From the cell containing the given text, extract its center point as [x, y] coordinate. 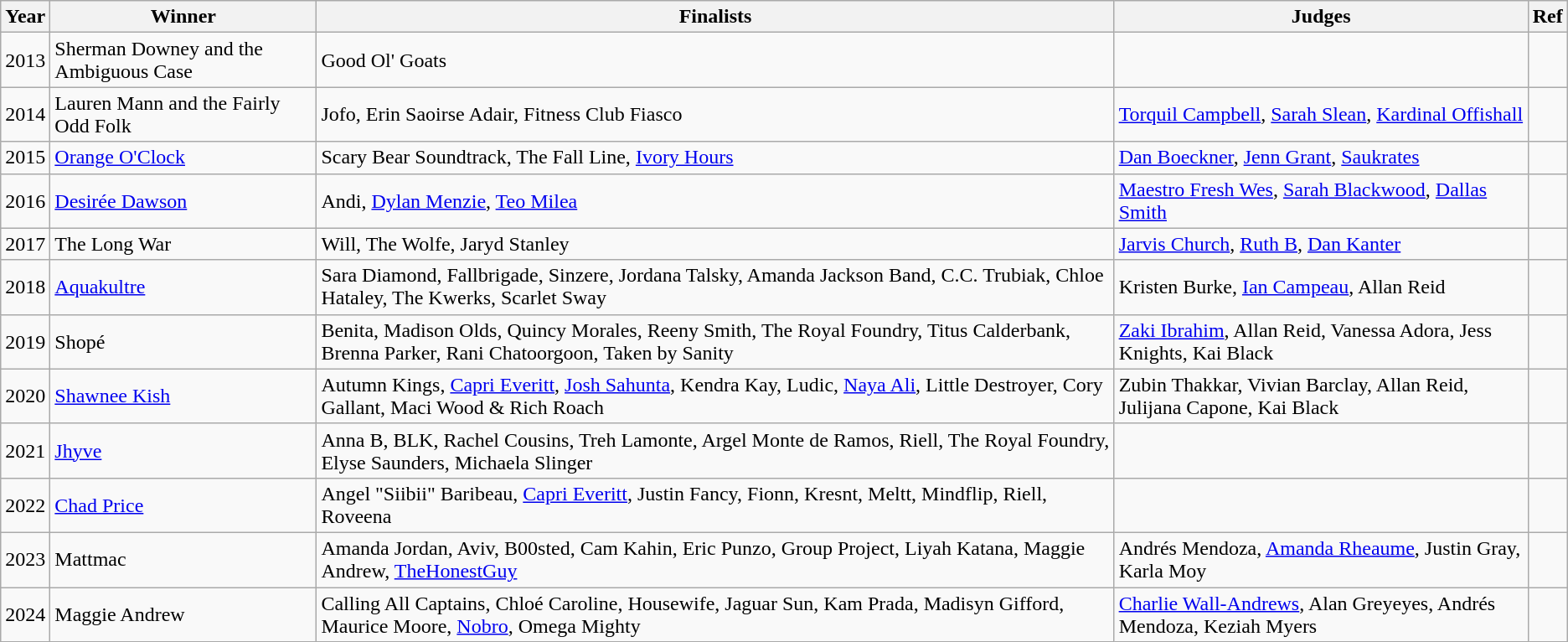
Jarvis Church, Ruth B, Dan Kanter [1321, 244]
2022 [25, 505]
Autumn Kings, Capri Everitt, Josh Sahunta, Kendra Kay, Ludic, Naya Ali, Little Destroyer, Cory Gallant, Maci Wood & Rich Roach [715, 396]
Lauren Mann and the Fairly Odd Folk [183, 114]
Amanda Jordan, Aviv, B00sted, Cam Kahin, Eric Punzo, Group Project, Liyah Katana, Maggie Andrew, TheHonestGuy [715, 560]
2017 [25, 244]
Good Ol' Goats [715, 60]
Ref [1548, 17]
Angel "Siibii" Baribeau, Capri Everitt, Justin Fancy, Fionn, Kresnt, Meltt, Mindflip, Riell, Roveena [715, 505]
2013 [25, 60]
Mattmac [183, 560]
2018 [25, 287]
Judges [1321, 17]
Sherman Downey and the Ambiguous Case [183, 60]
Benita, Madison Olds, Quincy Morales, Reeny Smith, The Royal Foundry, Titus Calderbank, Brenna Parker, Rani Chatoorgoon, Taken by Sanity [715, 342]
Zaki Ibrahim, Allan Reid, Vanessa Adora, Jess Knights, Kai Black [1321, 342]
2023 [25, 560]
Torquil Campbell, Sarah Slean, Kardinal Offishall [1321, 114]
2015 [25, 158]
Calling All Captains, Chloé Caroline, Housewife, Jaguar Sun, Kam Prada, Madisyn Gifford, Maurice Moore, Nobro, Omega Mighty [715, 614]
Andrés Mendoza, Amanda Rheaume, Justin Gray, Karla Moy [1321, 560]
Chad Price [183, 505]
2024 [25, 614]
The Long War [183, 244]
Charlie Wall-Andrews, Alan Greyeyes, Andrés Mendoza, Keziah Myers [1321, 614]
Sara Diamond, Fallbrigade, Sinzere, Jordana Talsky, Amanda Jackson Band, C.C. Trubiak, Chloe Hataley, The Kwerks, Scarlet Sway [715, 287]
Desirée Dawson [183, 201]
Finalists [715, 17]
Scary Bear Soundtrack, The Fall Line, Ivory Hours [715, 158]
2014 [25, 114]
Maggie Andrew [183, 614]
Jhyve [183, 451]
2021 [25, 451]
Kristen Burke, Ian Campeau, Allan Reid [1321, 287]
Dan Boeckner, Jenn Grant, Saukrates [1321, 158]
2016 [25, 201]
Zubin Thakkar, Vivian Barclay, Allan Reid, Julijana Capone, Kai Black [1321, 396]
Year [25, 17]
2020 [25, 396]
Aquakultre [183, 287]
Orange O'Clock [183, 158]
Maestro Fresh Wes, Sarah Blackwood, Dallas Smith [1321, 201]
Andi, Dylan Menzie, Teo Milea [715, 201]
2019 [25, 342]
Shawnee Kish [183, 396]
Jofo, Erin Saoirse Adair, Fitness Club Fiasco [715, 114]
Will, The Wolfe, Jaryd Stanley [715, 244]
Shopé [183, 342]
Anna B, BLK, Rachel Cousins, Treh Lamonte, Argel Monte de Ramos, Riell, The Royal Foundry, Elyse Saunders, Michaela Slinger [715, 451]
Winner [183, 17]
